Capture the cell that displays the provided text and extract its (x, y) central coordinate. 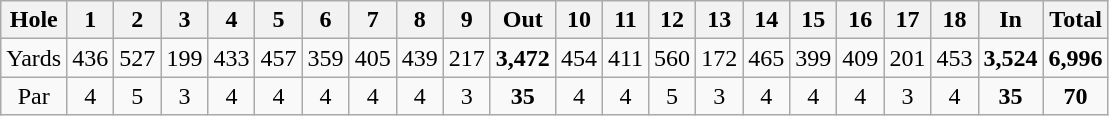
405 (372, 58)
217 (466, 58)
457 (278, 58)
7 (372, 20)
70 (1076, 96)
465 (766, 58)
359 (326, 58)
12 (672, 20)
436 (90, 58)
Hole (34, 20)
399 (814, 58)
1 (90, 20)
6,996 (1076, 58)
433 (232, 58)
411 (625, 58)
18 (954, 20)
409 (860, 58)
13 (720, 20)
172 (720, 58)
17 (908, 20)
560 (672, 58)
10 (578, 20)
Total (1076, 20)
11 (625, 20)
16 (860, 20)
453 (954, 58)
3,472 (522, 58)
15 (814, 20)
In (1010, 20)
Par (34, 96)
Out (522, 20)
439 (420, 58)
527 (138, 58)
8 (420, 20)
3,524 (1010, 58)
14 (766, 20)
6 (326, 20)
199 (184, 58)
9 (466, 20)
Yards (34, 58)
2 (138, 20)
454 (578, 58)
201 (908, 58)
